For the text-containing cell, return its midpoint in [x, y] coordinate format. 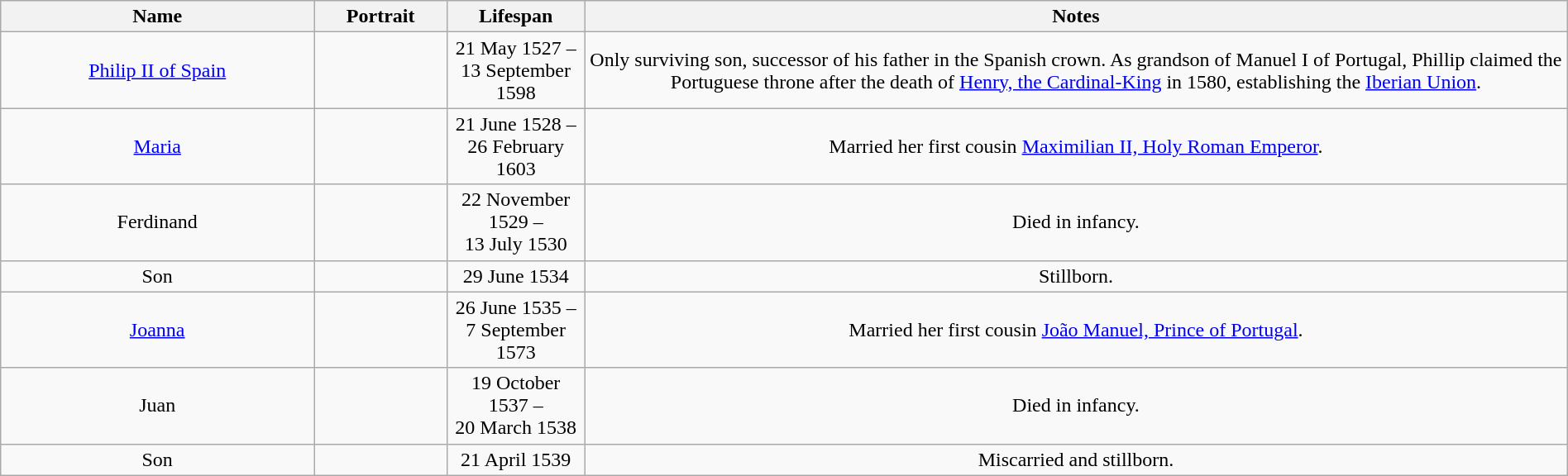
21 June 1528 –26 February 1603 [516, 146]
Name [157, 17]
29 June 1534 [516, 276]
Ferdinand [157, 222]
Notes [1077, 17]
Miscarried and stillborn. [1077, 459]
21 May 1527 – 13 September 1598 [516, 70]
Married her first cousin João Manuel, Prince of Portugal. [1077, 330]
Portrait [380, 17]
26 June 1535 –7 September 1573 [516, 330]
Maria [157, 146]
Philip II of Spain [157, 70]
Stillborn. [1077, 276]
Juan [157, 406]
21 April 1539 [516, 459]
22 November 1529 – 13 July 1530 [516, 222]
Married her first cousin Maximilian II, Holy Roman Emperor. [1077, 146]
Joanna [157, 330]
19 October 1537 – 20 March 1538 [516, 406]
Lifespan [516, 17]
